Pinpoint the cell where the given text exists, returning its [x, y] midpoint coordinate. 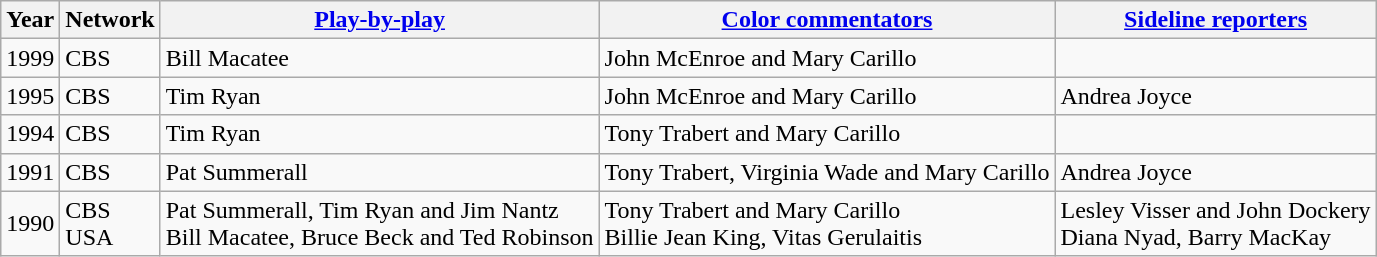
Play-by-play [380, 20]
Year [30, 20]
Tony Trabert and Mary Carillo [827, 134]
Tony Trabert and Mary CarilloBillie Jean King, Vitas Gerulaitis [827, 224]
Pat Summerall [380, 172]
Color commentators [827, 20]
CBSUSA [110, 224]
Sideline reporters [1216, 20]
Bill Macatee [380, 58]
1990 [30, 224]
Network [110, 20]
Pat Summerall, Tim Ryan and Jim NantzBill Macatee, Bruce Beck and Ted Robinson [380, 224]
1994 [30, 134]
Tony Trabert, Virginia Wade and Mary Carillo [827, 172]
Lesley Visser and John DockeryDiana Nyad, Barry MacKay [1216, 224]
1991 [30, 172]
1999 [30, 58]
1995 [30, 96]
